Return the [X, Y] coordinate for the center point of the cell that contains the specified text.  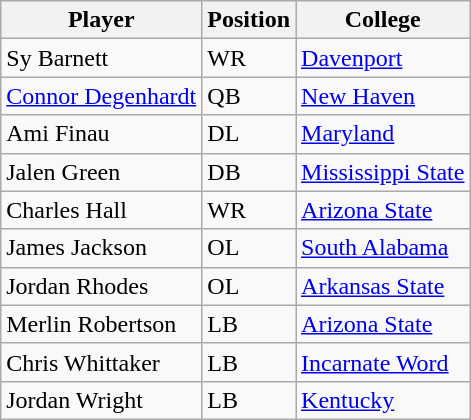
New Haven [383, 96]
QB [249, 96]
Chris Whittaker [102, 362]
Jalen Green [102, 172]
Incarnate Word [383, 362]
Davenport [383, 58]
South Alabama [383, 248]
Merlin Robertson [102, 324]
Player [102, 20]
Kentucky [383, 400]
Ami Finau [102, 134]
Jordan Rhodes [102, 286]
Jordan Wright [102, 400]
Sy Barnett [102, 58]
Charles Hall [102, 210]
James Jackson [102, 248]
Position [249, 20]
Maryland [383, 134]
Arkansas State [383, 286]
Connor Degenhardt [102, 96]
College [383, 20]
DL [249, 134]
Mississippi State [383, 172]
DB [249, 172]
